Locate the cell with the specified text and output its (X, Y) center coordinate. 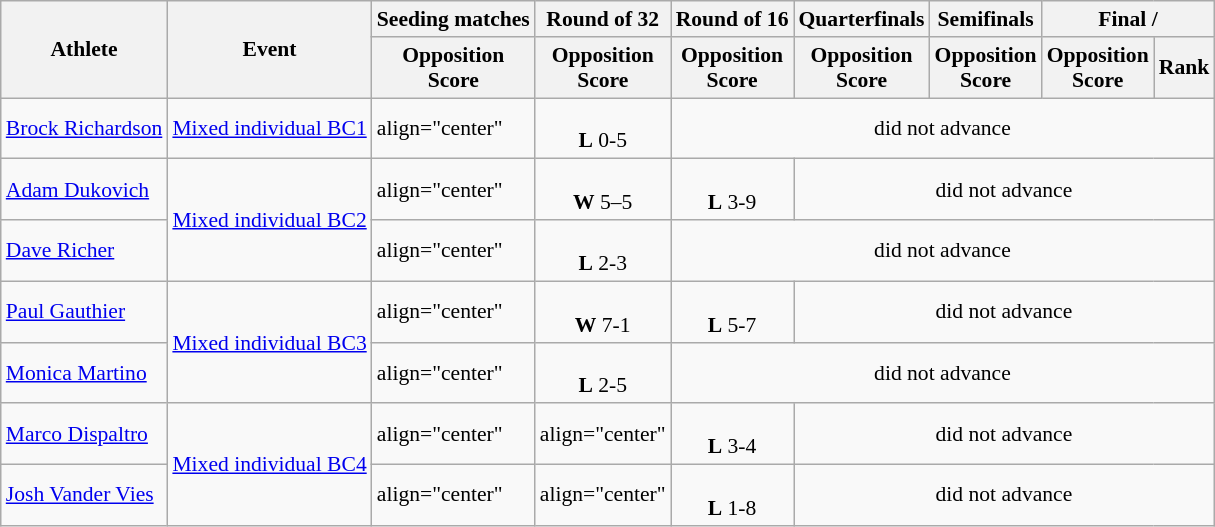
W 5–5 (603, 190)
Mixed individual BC2 (269, 220)
Mixed individual BC1 (269, 128)
L 3-4 (732, 434)
Round of 32 (603, 19)
Event (269, 50)
Quarterfinals (862, 19)
Marco Dispaltro (84, 434)
Athlete (84, 50)
Round of 16 (732, 19)
Final / (1128, 19)
L 2-5 (603, 372)
W 7-1 (603, 312)
Mixed individual BC3 (269, 342)
L 3-9 (732, 190)
Seeding matches (454, 19)
Adam Dukovich (84, 190)
L 1-8 (732, 496)
Monica Martino (84, 372)
Josh Vander Vies (84, 496)
Dave Richer (84, 250)
Rank (1184, 68)
Mixed individual BC4 (269, 465)
Semifinals (986, 19)
L 2-3 (603, 250)
Paul Gauthier (84, 312)
L 0-5 (603, 128)
L 5-7 (732, 312)
Brock Richardson (84, 128)
